From the cell containing the given text, extract its center point as (X, Y) coordinate. 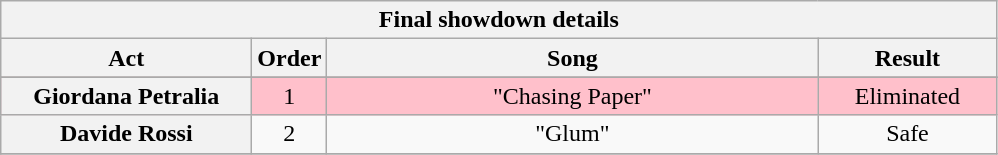
Order (290, 58)
Giordana Petralia (126, 96)
Final showdown details (499, 20)
Eliminated (908, 96)
Davide Rossi (126, 134)
1 (290, 96)
Safe (908, 134)
Result (908, 58)
Song (572, 58)
Act (126, 58)
2 (290, 134)
"Glum" (572, 134)
"Chasing Paper" (572, 96)
